Determine the [x, y] coordinate at the center of the cell enclosing the given text.  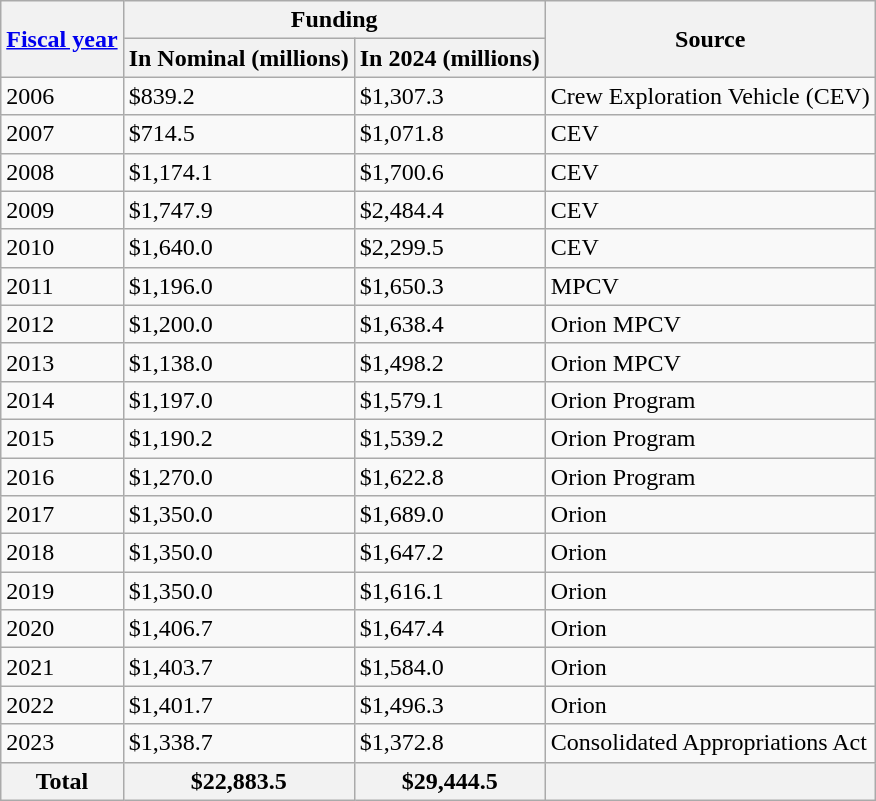
$1,406.7 [238, 629]
2017 [62, 515]
$839.2 [238, 96]
2016 [62, 477]
$1,647.2 [450, 553]
Crew Exploration Vehicle (CEV) [710, 96]
$1,496.3 [450, 705]
2011 [62, 286]
$1,638.4 [450, 324]
$1,700.6 [450, 172]
$1,640.0 [238, 248]
2008 [62, 172]
2019 [62, 591]
$1,747.9 [238, 210]
2014 [62, 400]
$1,338.7 [238, 743]
Consolidated Appropriations Act [710, 743]
2007 [62, 134]
$1,372.8 [450, 743]
Total [62, 781]
$1,200.0 [238, 324]
Source [710, 39]
$2,484.4 [450, 210]
Funding [334, 20]
$1,403.7 [238, 667]
MPCV [710, 286]
$1,616.1 [450, 591]
$1,647.4 [450, 629]
2010 [62, 248]
$1,174.1 [238, 172]
$1,579.1 [450, 400]
$1,622.8 [450, 477]
$1,190.2 [238, 438]
$1,498.2 [450, 362]
In 2024 (millions) [450, 58]
2021 [62, 667]
$1,584.0 [450, 667]
$1,071.8 [450, 134]
2006 [62, 96]
2012 [62, 324]
$22,883.5 [238, 781]
2023 [62, 743]
$1,650.3 [450, 286]
In Nominal (millions) [238, 58]
$1,138.0 [238, 362]
Fiscal year [62, 39]
$1,197.0 [238, 400]
$1,196.0 [238, 286]
2009 [62, 210]
$1,689.0 [450, 515]
$29,444.5 [450, 781]
$714.5 [238, 134]
2013 [62, 362]
$1,401.7 [238, 705]
$1,539.2 [450, 438]
2018 [62, 553]
2020 [62, 629]
$1,307.3 [450, 96]
2015 [62, 438]
$2,299.5 [450, 248]
2022 [62, 705]
$1,270.0 [238, 477]
